For the text-containing cell, return its midpoint in (X, Y) coordinate format. 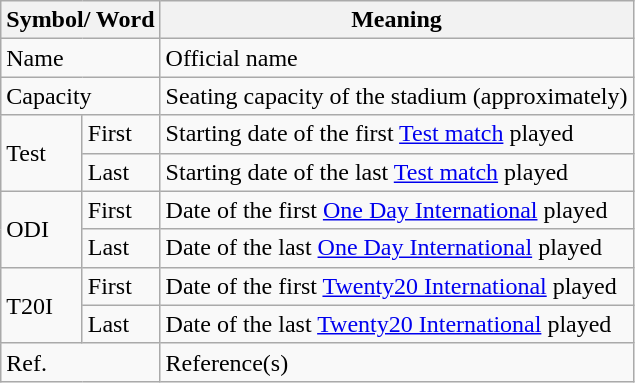
Starting date of the last Test match played (396, 172)
Symbol/ Word (80, 20)
Capacity (80, 96)
Official name (396, 58)
Ref. (80, 362)
Reference(s) (396, 362)
ODI (42, 229)
T20I (42, 305)
Date of the last Twenty20 International played (396, 324)
Date of the first One Day International played (396, 210)
Name (80, 58)
Meaning (396, 20)
Starting date of the first Test match played (396, 134)
Seating capacity of the stadium (approximately) (396, 96)
Test (42, 153)
Date of the last One Day International played (396, 248)
Date of the first Twenty20 International played (396, 286)
